Find where the given text appears and provide that cell's center as [X, Y] coordinate. 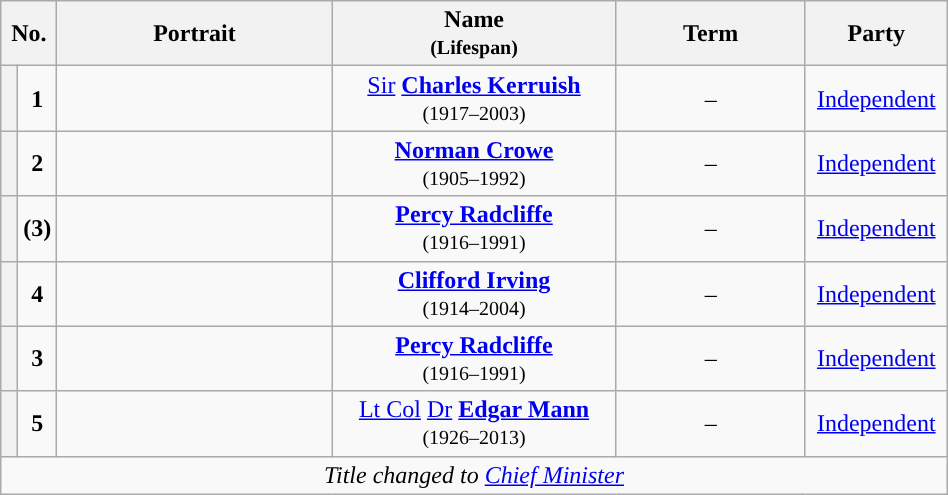
4 [38, 294]
(3) [38, 228]
Clifford Irving(1914–2004) [474, 294]
Term [710, 34]
No. [29, 34]
5 [38, 424]
1 [38, 98]
Name(Lifespan) [474, 34]
Sir Charles Kerruish(1917–2003) [474, 98]
Title changed to Chief Minister [474, 475]
Party [876, 34]
2 [38, 164]
Lt Col Dr Edgar Mann(1926–2013) [474, 424]
Norman Crowe(1905–1992) [474, 164]
3 [38, 358]
Portrait [194, 34]
